Provide the [X, Y] coordinate of the cell's center where the given text is located.  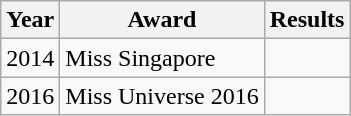
2016 [30, 96]
Award [162, 20]
Results [307, 20]
Miss Universe 2016 [162, 96]
2014 [30, 58]
Year [30, 20]
Miss Singapore [162, 58]
